Output the [X, Y] coordinate of the center of the cell containing the given text.  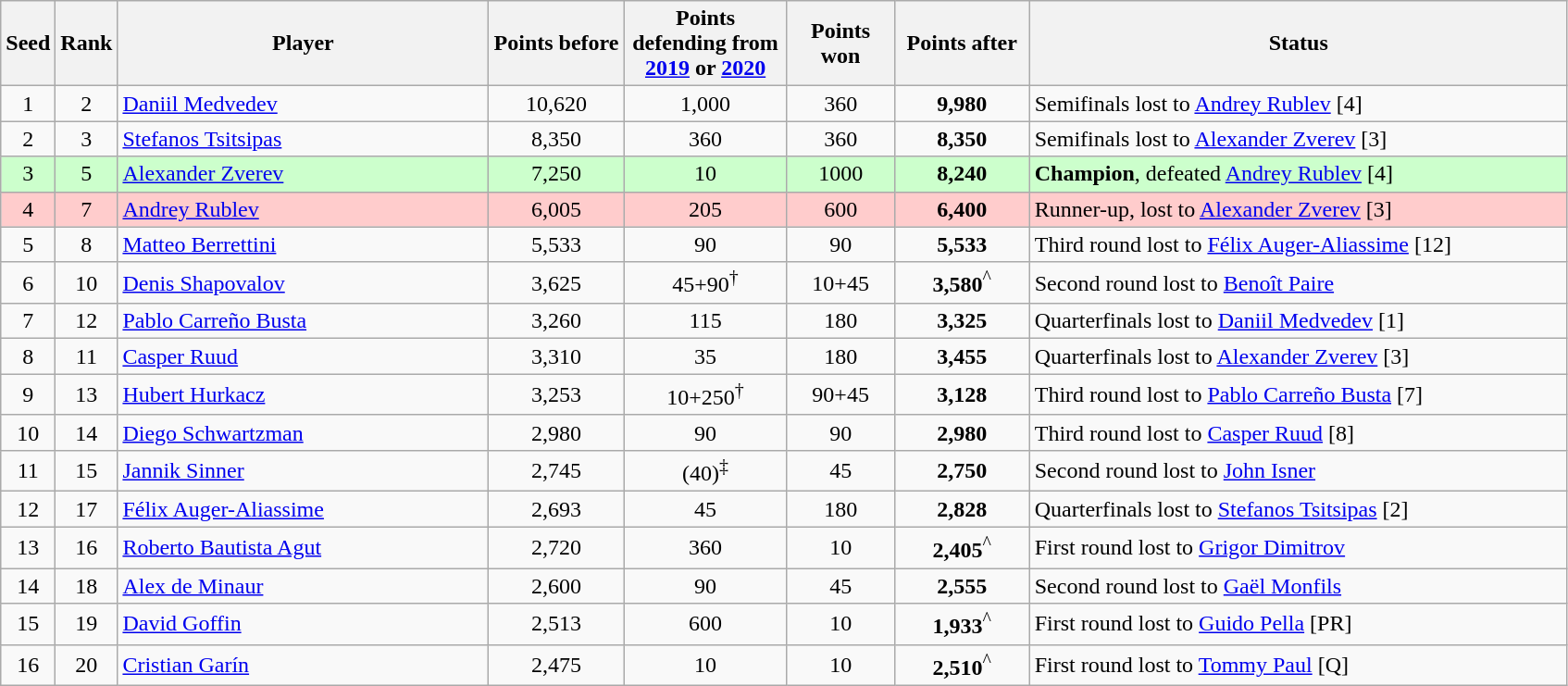
Andrey Rublev [304, 209]
10+250† [705, 394]
(40)‡ [705, 470]
6 [28, 283]
1 [28, 104]
2,510^ [962, 665]
Matteo Berrettini [304, 244]
Casper Ruud [304, 356]
Alex de Minaur [304, 586]
45+90† [705, 283]
Quarterfinals lost to Daniil Medvedev [1] [1298, 321]
Stefanos Tsitsipas [304, 139]
8,240 [962, 174]
90+45 [840, 394]
Second round lost to Gaël Monfils [1298, 586]
David Goffin [304, 624]
3,253 [556, 394]
First round lost to Grigor Dimitrov [1298, 548]
4 [28, 209]
Daniil Medvedev [304, 104]
Seed [28, 44]
Runner-up, lost to Alexander Zverev [3] [1298, 209]
Quarterfinals lost to Alexander Zverev [3] [1298, 356]
Second round lost to John Isner [1298, 470]
2,600 [556, 586]
3,310 [556, 356]
7,250 [556, 174]
Quarterfinals lost to Stefanos Tsitsipas [2] [1298, 509]
Points won [840, 44]
Hubert Hurkacz [304, 394]
20 [87, 665]
Points before [556, 44]
35 [705, 356]
10,620 [556, 104]
Status [1298, 44]
First round lost to Tommy Paul [Q] [1298, 665]
3,325 [962, 321]
3,455 [962, 356]
6,400 [962, 209]
First round lost to Guido Pella [PR] [1298, 624]
115 [705, 321]
Second round lost to Benoît Paire [1298, 283]
9,980 [962, 104]
205 [705, 209]
1,000 [705, 104]
Third round lost to Félix Auger-Aliassime [12] [1298, 244]
3,128 [962, 394]
Cristian Garín [304, 665]
Player [304, 44]
17 [87, 509]
Points defending from 2019 or 2020 [705, 44]
Rank [87, 44]
2,720 [556, 548]
18 [87, 586]
1000 [840, 174]
2,828 [962, 509]
Third round lost to Pablo Carreño Busta [7] [1298, 394]
2,475 [556, 665]
1,933^ [962, 624]
Denis Shapovalov [304, 283]
2,745 [556, 470]
Félix Auger-Aliassime [304, 509]
9 [28, 394]
Diego Schwartzman [304, 432]
3,260 [556, 321]
2,513 [556, 624]
3,625 [556, 283]
Semifinals lost to Andrey Rublev [4] [1298, 104]
3,580^ [962, 283]
Pablo Carreño Busta [304, 321]
2,693 [556, 509]
2,405^ [962, 548]
Champion, defeated Andrey Rublev [4] [1298, 174]
Points after [962, 44]
6,005 [556, 209]
19 [87, 624]
Roberto Bautista Agut [304, 548]
2,555 [962, 586]
Third round lost to Casper Ruud [8] [1298, 432]
Jannik Sinner [304, 470]
10+45 [840, 283]
Alexander Zverev [304, 174]
Semifinals lost to Alexander Zverev [3] [1298, 139]
2,750 [962, 470]
